Return [X, Y] of the center of cell containing provided text 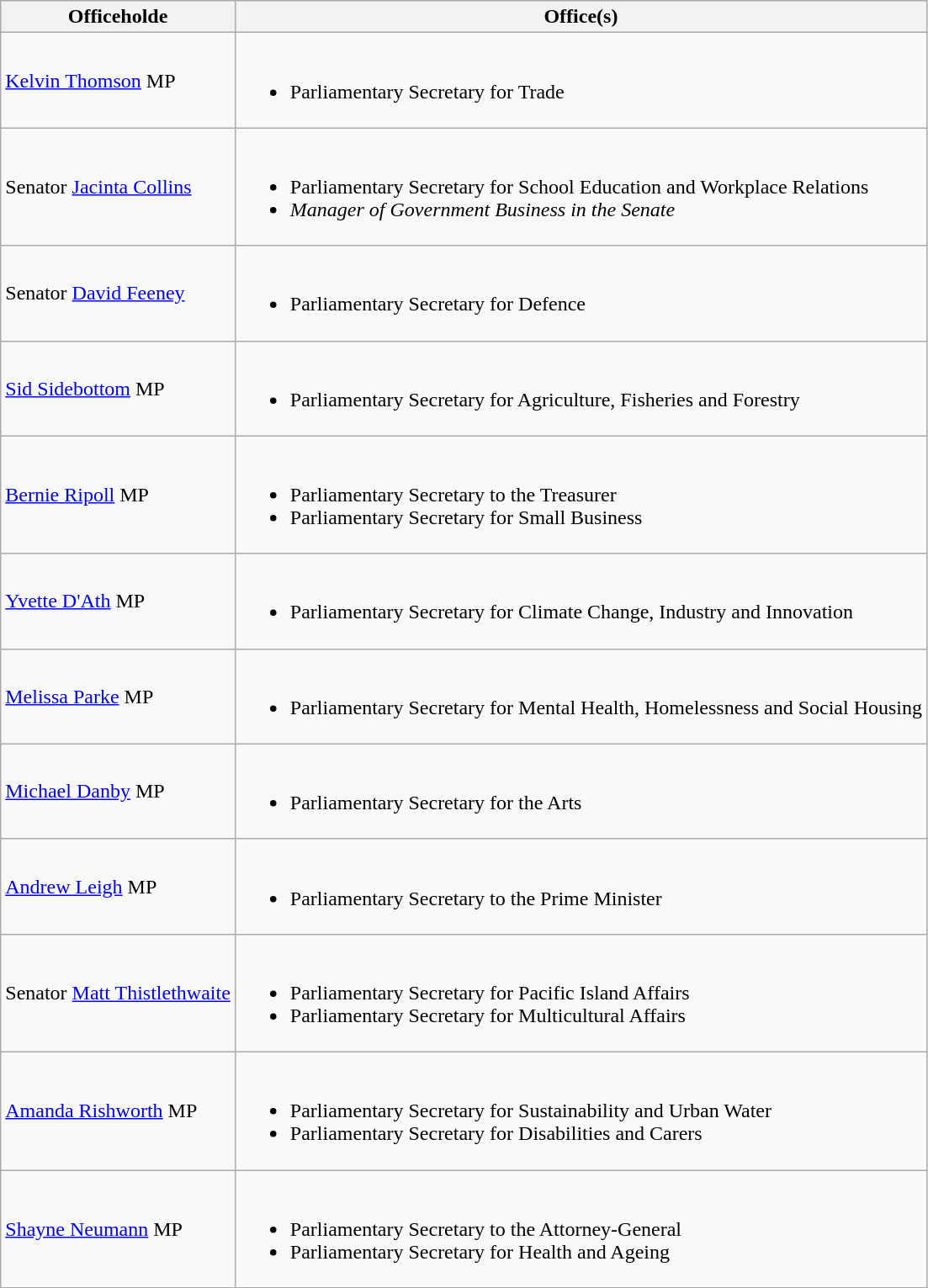
Parliamentary Secretary for Climate Change, Industry and Innovation [581, 601]
Parliamentary Secretary for the Arts [581, 791]
Parliamentary Secretary for Trade [581, 81]
Melissa Parke MP [118, 697]
Officeholde [118, 17]
Parliamentary Secretary to the Attorney-GeneralParliamentary Secretary for Health and Ageing [581, 1228]
Michael Danby MP [118, 791]
Office(s) [581, 17]
Parliamentary Secretary to the TreasurerParliamentary Secretary for Small Business [581, 495]
Parliamentary Secretary for Agriculture, Fisheries and Forestry [581, 389]
Parliamentary Secretary for Sustainability and Urban WaterParliamentary Secretary for Disabilities and Carers [581, 1110]
Yvette D'Ath MP [118, 601]
Amanda Rishworth MP [118, 1110]
Bernie Ripoll MP [118, 495]
Senator Jacinta Collins [118, 187]
Parliamentary Secretary for Defence [581, 293]
Parliamentary Secretary for Mental Health, Homelessness and Social Housing [581, 697]
Parliamentary Secretary for Pacific Island AffairsParliamentary Secretary for Multicultural Affairs [581, 993]
Parliamentary Secretary to the Prime Minister [581, 887]
Parliamentary Secretary for School Education and Workplace RelationsManager of Government Business in the Senate [581, 187]
Andrew Leigh MP [118, 887]
Senator Matt Thistlethwaite [118, 993]
Sid Sidebottom MP [118, 389]
Shayne Neumann MP [118, 1228]
Kelvin Thomson MP [118, 81]
Senator David Feeney [118, 293]
